Scan for the cell matching the given text and deliver its [X, Y] coordinate at center. 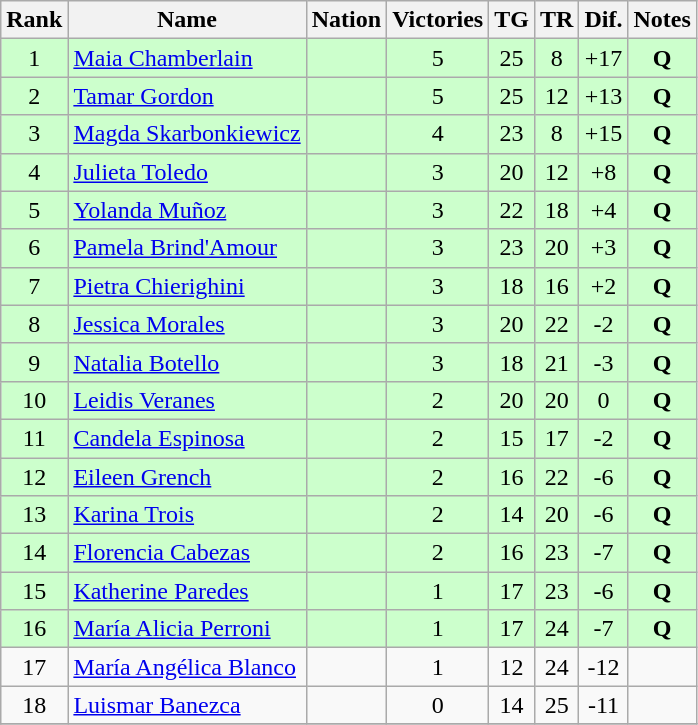
Pietra Chierighini [187, 286]
Tamar Gordon [187, 96]
Luismar Banezca [187, 705]
9 [34, 362]
+4 [604, 210]
13 [34, 515]
María Alicia Perroni [187, 629]
6 [34, 248]
Nation [346, 20]
+17 [604, 58]
Notes [662, 20]
Katherine Paredes [187, 591]
Pamela Brind'Amour [187, 248]
TR [556, 20]
21 [556, 362]
+3 [604, 248]
Yolanda Muñoz [187, 210]
+13 [604, 96]
Julieta Toledo [187, 172]
7 [34, 286]
Rank [34, 20]
10 [34, 400]
-11 [604, 705]
Victories [438, 20]
+15 [604, 134]
María Angélica Blanco [187, 667]
Natalia Botello [187, 362]
Name [187, 20]
Jessica Morales [187, 324]
+2 [604, 286]
Florencia Cabezas [187, 553]
TG [512, 20]
Dif. [604, 20]
Maia Chamberlain [187, 58]
Leidis Veranes [187, 400]
Karina Trois [187, 515]
-12 [604, 667]
Candela Espinosa [187, 438]
11 [34, 438]
Eileen Grench [187, 477]
+8 [604, 172]
Magda Skarbonkiewicz [187, 134]
-3 [604, 362]
